For the text-containing cell, return its midpoint in (X, Y) coordinate format. 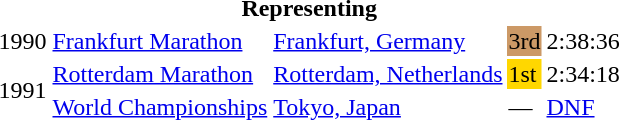
Rotterdam, Netherlands (388, 74)
Frankfurt, Germany (388, 41)
Rotterdam Marathon (160, 74)
Frankfurt Marathon (160, 41)
3rd (524, 41)
1st (524, 74)
